Search for the cell housing the specified text and yield its (X, Y) center coordinate. 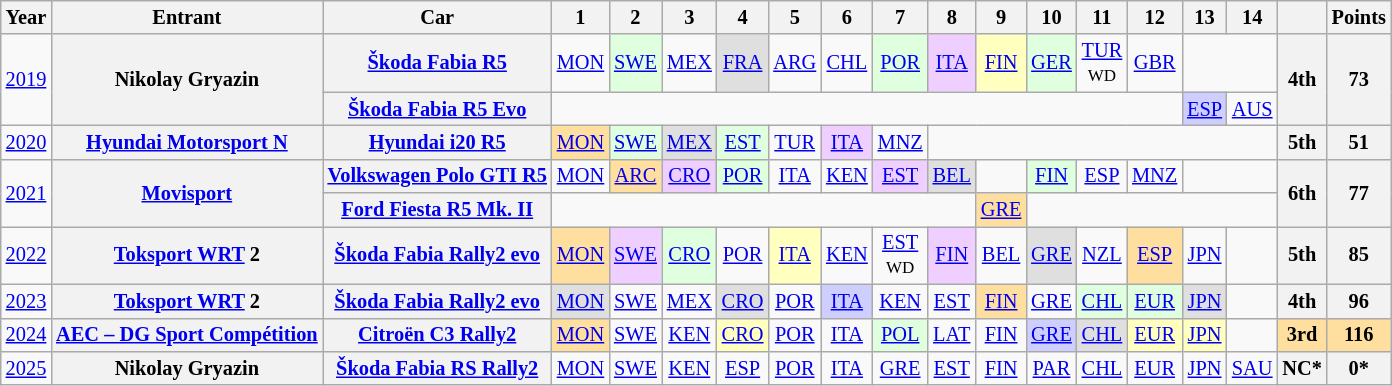
GER (1051, 63)
TURWD (1102, 63)
ARC (636, 176)
Škoda Fabia R5 (438, 63)
5 (794, 17)
Citroën C3 Rally2 (438, 335)
2019 (26, 80)
Car (438, 17)
6 (847, 17)
13 (1204, 17)
14 (1252, 17)
2022 (26, 255)
Points (1359, 17)
ARG (794, 63)
NZL (1102, 255)
11 (1102, 17)
6th (1302, 192)
NC* (1302, 368)
2023 (26, 301)
116 (1359, 335)
2021 (26, 192)
Volkswagen Polo GTI R5 (438, 176)
Hyundai Motorsport N (186, 142)
4 (743, 17)
LAT (952, 335)
Škoda Fabia R5 Evo (438, 109)
51 (1359, 142)
2024 (26, 335)
77 (1359, 192)
Entrant (186, 17)
FRA (743, 63)
Movisport (186, 192)
Ford Fiesta R5 Mk. II (438, 210)
0* (1359, 368)
10 (1051, 17)
Hyundai i20 R5 (438, 142)
PAR (1051, 368)
73 (1359, 80)
AEC – DG Sport Compétition (186, 335)
3 (690, 17)
GBR (1154, 63)
2 (636, 17)
AUS (1252, 109)
3rd (1302, 335)
TUR (794, 142)
9 (1001, 17)
12 (1154, 17)
SAU (1252, 368)
85 (1359, 255)
96 (1359, 301)
8 (952, 17)
1 (580, 17)
2020 (26, 142)
Škoda Fabia RS Rally2 (438, 368)
ESTWD (900, 255)
7 (900, 17)
POL (900, 335)
Year (26, 17)
2025 (26, 368)
